Provide the (x, y) coordinate of the cell's center where the given text is located.  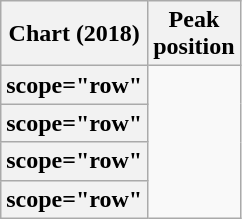
Chart (2018) (74, 34)
Peakposition (194, 34)
